Find where the given text appears and provide that cell's center as [X, Y] coordinate. 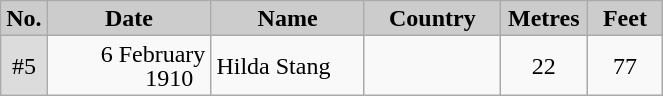
Country [432, 18]
6 February 1910 [129, 66]
Hilda Stang [288, 66]
#5 [24, 66]
Name [288, 18]
No. [24, 18]
77 [625, 66]
Metres [544, 18]
22 [544, 66]
Feet [625, 18]
Date [129, 18]
